Find where the given text appears and provide that cell's center as [x, y] coordinate. 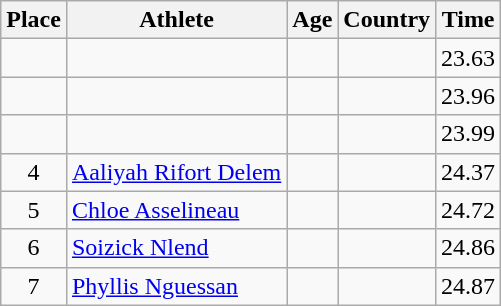
24.87 [468, 286]
23.63 [468, 58]
Aaliyah Rifort Delem [176, 172]
Phyllis Nguessan [176, 286]
Time [468, 20]
7 [34, 286]
Age [312, 20]
24.72 [468, 210]
Athlete [176, 20]
4 [34, 172]
Chloe Asselineau [176, 210]
23.99 [468, 134]
Soizick Nlend [176, 248]
5 [34, 210]
24.37 [468, 172]
Place [34, 20]
Country [387, 20]
24.86 [468, 248]
6 [34, 248]
23.96 [468, 96]
